Scan for the cell matching the given text and deliver its [X, Y] coordinate at center. 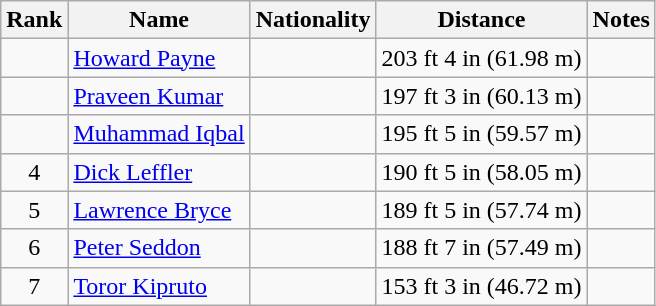
Dick Leffler [159, 172]
195 ft 5 in (59.57 m) [482, 134]
Nationality [313, 20]
Muhammad Iqbal [159, 134]
188 ft 7 in (57.49 m) [482, 248]
Name [159, 20]
Peter Seddon [159, 248]
Lawrence Bryce [159, 210]
190 ft 5 in (58.05 m) [482, 172]
197 ft 3 in (60.13 m) [482, 96]
Rank [34, 20]
6 [34, 248]
153 ft 3 in (46.72 m) [482, 286]
Toror Kipruto [159, 286]
189 ft 5 in (57.74 m) [482, 210]
4 [34, 172]
Howard Payne [159, 58]
Notes [621, 20]
203 ft 4 in (61.98 m) [482, 58]
7 [34, 286]
Distance [482, 20]
5 [34, 210]
Praveen Kumar [159, 96]
